Find where the given text appears and provide that cell's center as [x, y] coordinate. 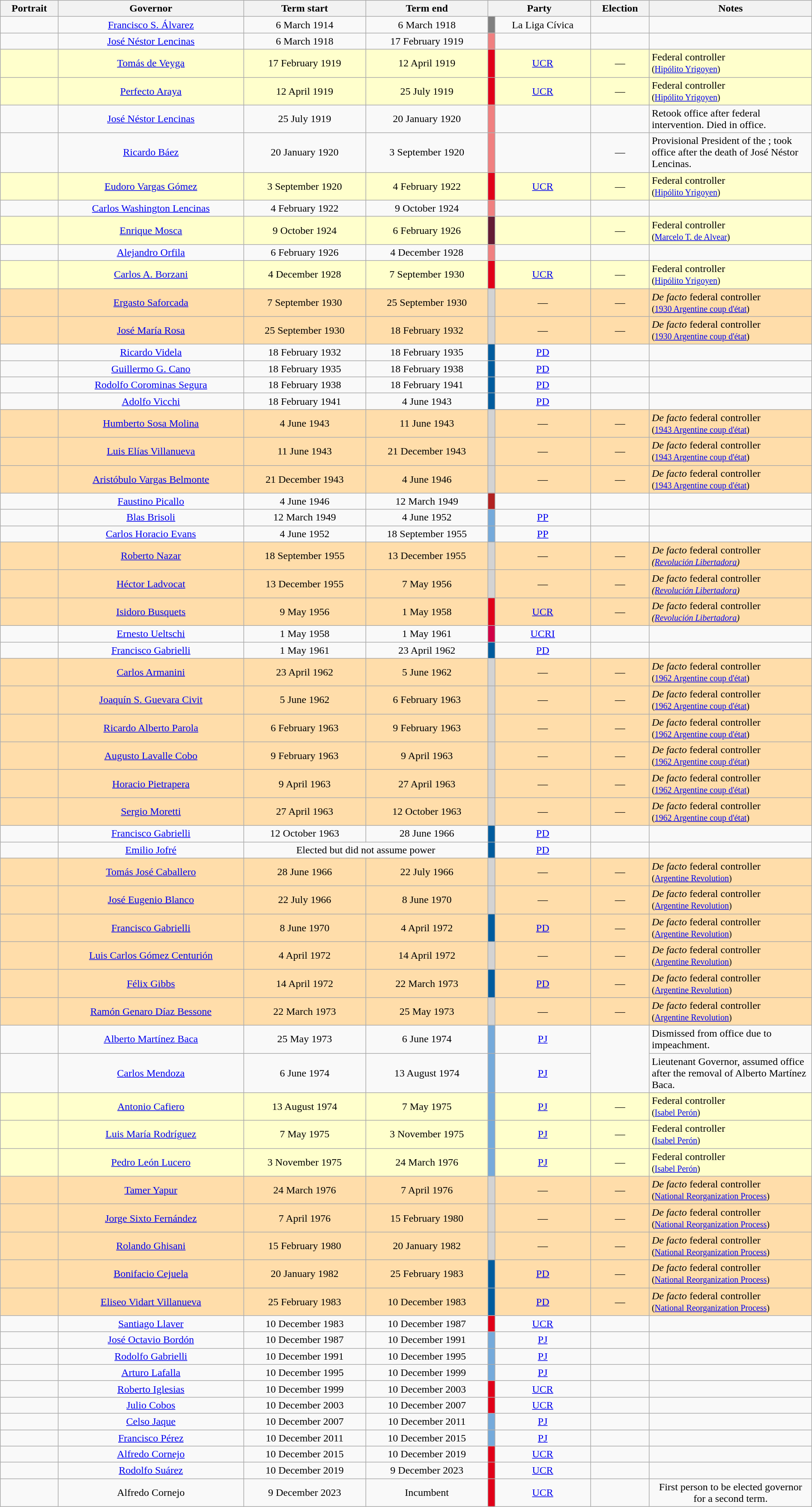
Emilio Jofré [151, 850]
Dismissed from office due to impeachment. [731, 1039]
Alberto Martínez Baca [151, 1039]
Carlos A. Borzani [151, 274]
Rodolfo Gabrielli [151, 1356]
Enrique Mosca [151, 230]
Luis Elías Villanueva [151, 452]
Carlos Armanini [151, 673]
Humberto Sosa Molina [151, 423]
Carlos Washington Lencinas [151, 208]
Tamer Yapur [151, 1190]
Isidoro Busquets [151, 612]
Eudoro Vargas Gómez [151, 186]
Governor [151, 9]
Antonio Cafiero [151, 1107]
José Eugenio Blanco [151, 900]
Election [620, 9]
Ernesto Ueltschi [151, 634]
Héctor Ladvocat [151, 583]
Ergasto Saforcada [151, 302]
Notes [731, 9]
Félix Gibbs [151, 984]
Rodolfo Suárez [151, 1471]
Santiago Llaver [151, 1324]
Adolfo Vicchi [151, 401]
Francisco Pérez [151, 1438]
Lieutenant Governor, assumed office after the removal of Alberto Martínez Baca. [731, 1073]
9 May 1956 [305, 612]
José María Rosa [151, 331]
First person to be elected governor for a second term. [731, 1492]
Luis María Rodríguez [151, 1134]
Ramón Genaro Díaz Bessone [151, 1011]
Jorge Sixto Fernández [151, 1218]
Bonifacio Cejuela [151, 1274]
Ricardo Alberto Parola [151, 728]
Term start [305, 9]
Carlos Horacio Evans [151, 534]
Alejandro Orfila [151, 252]
Term end [427, 9]
Francisco S. Álvarez [151, 25]
Rodolfo Corominas Segura [151, 385]
Celso Jaque [151, 1421]
Aristóbulo Vargas Belmonte [151, 479]
Incumbent [427, 1492]
7 May 1956 [427, 583]
Horacio Pietrapera [151, 784]
6 March 1914 [305, 25]
Portrait [29, 9]
Arturo Lafalla [151, 1372]
Tomás José Caballero [151, 872]
Retook office after federal intervention. Died in office. [731, 119]
Ricardo Báez [151, 152]
Rolando Ghisani [151, 1246]
Faustino Picallo [151, 501]
Provisional President of the ; took office after the death of José Néstor Lencinas. [731, 152]
Ricardo Videla [151, 353]
Joaquín S. Guevara Civit [151, 700]
Carlos Mendoza [151, 1073]
Augusto Lavalle Cobo [151, 756]
Elected but did not assume power [366, 850]
Perfecto Araya [151, 91]
Eliseo Vidart Villanueva [151, 1301]
Pedro León Lucero [151, 1163]
Sergio Moretti [151, 811]
José Octavio Bordón [151, 1340]
La Liga Cívica [543, 25]
Roberto Nazar [151, 556]
Guillermo G. Cano [151, 369]
UCRI [543, 634]
Roberto Iglesias [151, 1389]
Tomás de Veyga [151, 63]
Luis Carlos Gómez Centurión [151, 955]
Party [539, 9]
Blas Brisoli [151, 517]
Federal controller(Marcelo T. de Alvear) [731, 230]
Julio Cobos [151, 1405]
